Search for the cell housing the specified text and yield its (X, Y) center coordinate. 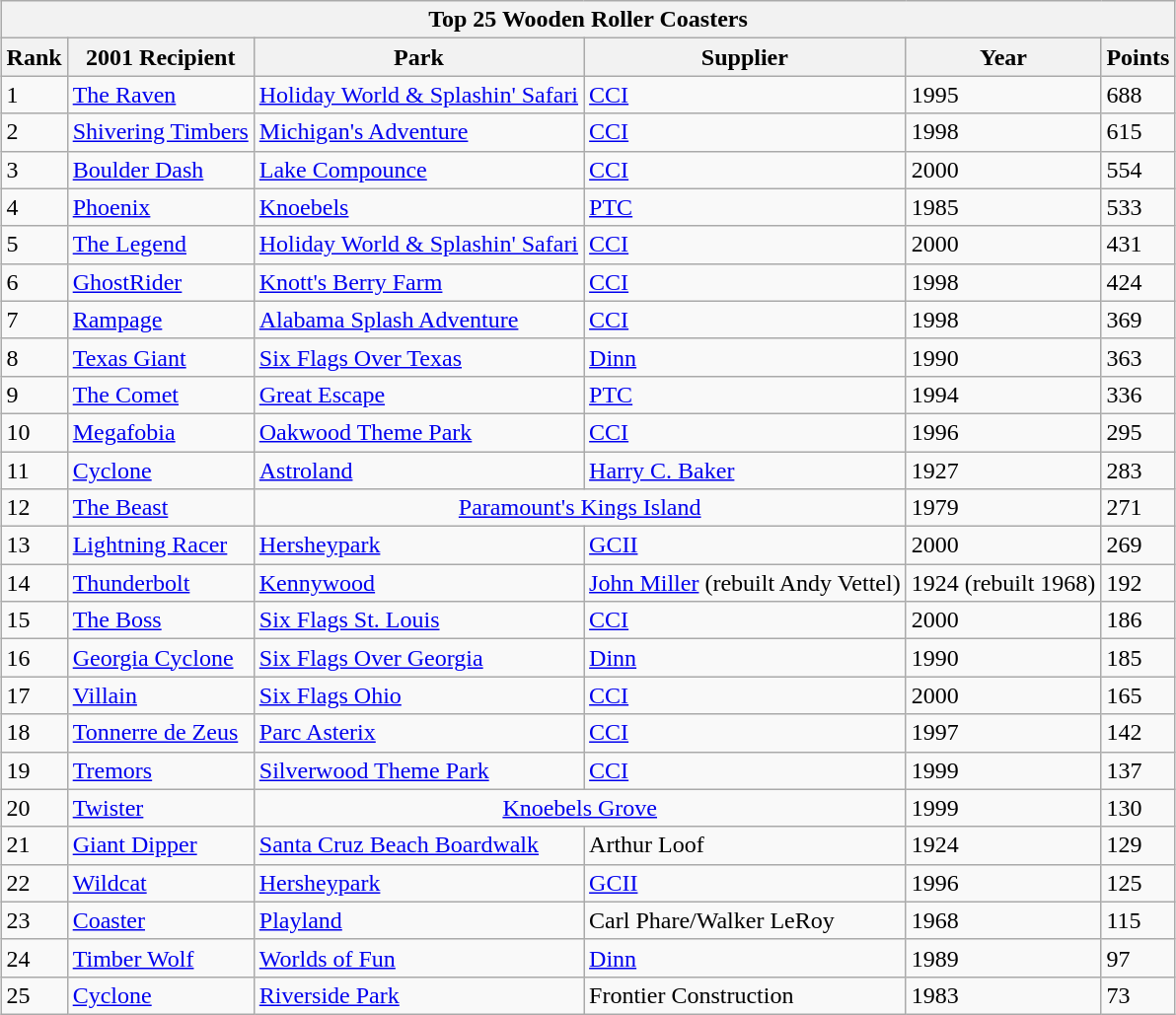
336 (1139, 395)
1924 (rebuilt 1968) (1003, 583)
Silverwood Theme Park (418, 770)
269 (1139, 545)
Kennywood (418, 583)
165 (1139, 695)
19 (34, 770)
Phoenix (160, 207)
Villain (160, 695)
125 (1139, 883)
John Miller (rebuilt Andy Vettel) (746, 583)
130 (1139, 808)
Alabama Splash Adventure (418, 320)
5 (34, 245)
11 (34, 471)
1927 (1003, 471)
1995 (1003, 95)
16 (34, 658)
73 (1139, 995)
21 (34, 845)
Knoebels (418, 207)
14 (34, 583)
17 (34, 695)
3 (34, 170)
Thunderbolt (160, 583)
GhostRider (160, 282)
Carl Phare/Walker LeRoy (746, 920)
18 (34, 733)
22 (34, 883)
283 (1139, 471)
2 (34, 132)
115 (1139, 920)
Parc Asterix (418, 733)
1924 (1003, 845)
The Legend (160, 245)
Tonnerre de Zeus (160, 733)
424 (1139, 282)
8 (34, 357)
Harry C. Baker (746, 471)
The Raven (160, 95)
363 (1139, 357)
554 (1139, 170)
23 (34, 920)
The Boss (160, 620)
Riverside Park (418, 995)
Six Flags Ohio (418, 695)
Supplier (746, 57)
192 (1139, 583)
6 (34, 282)
137 (1139, 770)
25 (34, 995)
Arthur Loof (746, 845)
Boulder Dash (160, 170)
Year (1003, 57)
369 (1139, 320)
The Comet (160, 395)
97 (1139, 958)
271 (1139, 508)
10 (34, 432)
Timber Wolf (160, 958)
Top 25 Wooden Roller Coasters (588, 20)
1979 (1003, 508)
Wildcat (160, 883)
1989 (1003, 958)
Coaster (160, 920)
Georgia Cyclone (160, 658)
185 (1139, 658)
Knott's Berry Farm (418, 282)
Six Flags Over Georgia (418, 658)
Paramount's Kings Island (580, 508)
Giant Dipper (160, 845)
1 (34, 95)
15 (34, 620)
Lake Compounce (418, 170)
1994 (1003, 395)
533 (1139, 207)
Texas Giant (160, 357)
Twister (160, 808)
129 (1139, 845)
20 (34, 808)
9 (34, 395)
24 (34, 958)
12 (34, 508)
2001 Recipient (160, 57)
Santa Cruz Beach Boardwalk (418, 845)
Oakwood Theme Park (418, 432)
Frontier Construction (746, 995)
Six Flags St. Louis (418, 620)
Rank (34, 57)
Six Flags Over Texas (418, 357)
688 (1139, 95)
Knoebels Grove (580, 808)
Playland (418, 920)
Points (1139, 57)
Tremors (160, 770)
142 (1139, 733)
1997 (1003, 733)
431 (1139, 245)
Park (418, 57)
Worlds of Fun (418, 958)
615 (1139, 132)
The Beast (160, 508)
1968 (1003, 920)
Megafobia (160, 432)
13 (34, 545)
Great Escape (418, 395)
1985 (1003, 207)
1983 (1003, 995)
Lightning Racer (160, 545)
295 (1139, 432)
Rampage (160, 320)
Michigan's Adventure (418, 132)
7 (34, 320)
Shivering Timbers (160, 132)
186 (1139, 620)
4 (34, 207)
Astroland (418, 471)
